Identify which cell holds the provided text, then report its [X, Y] central coordinate. 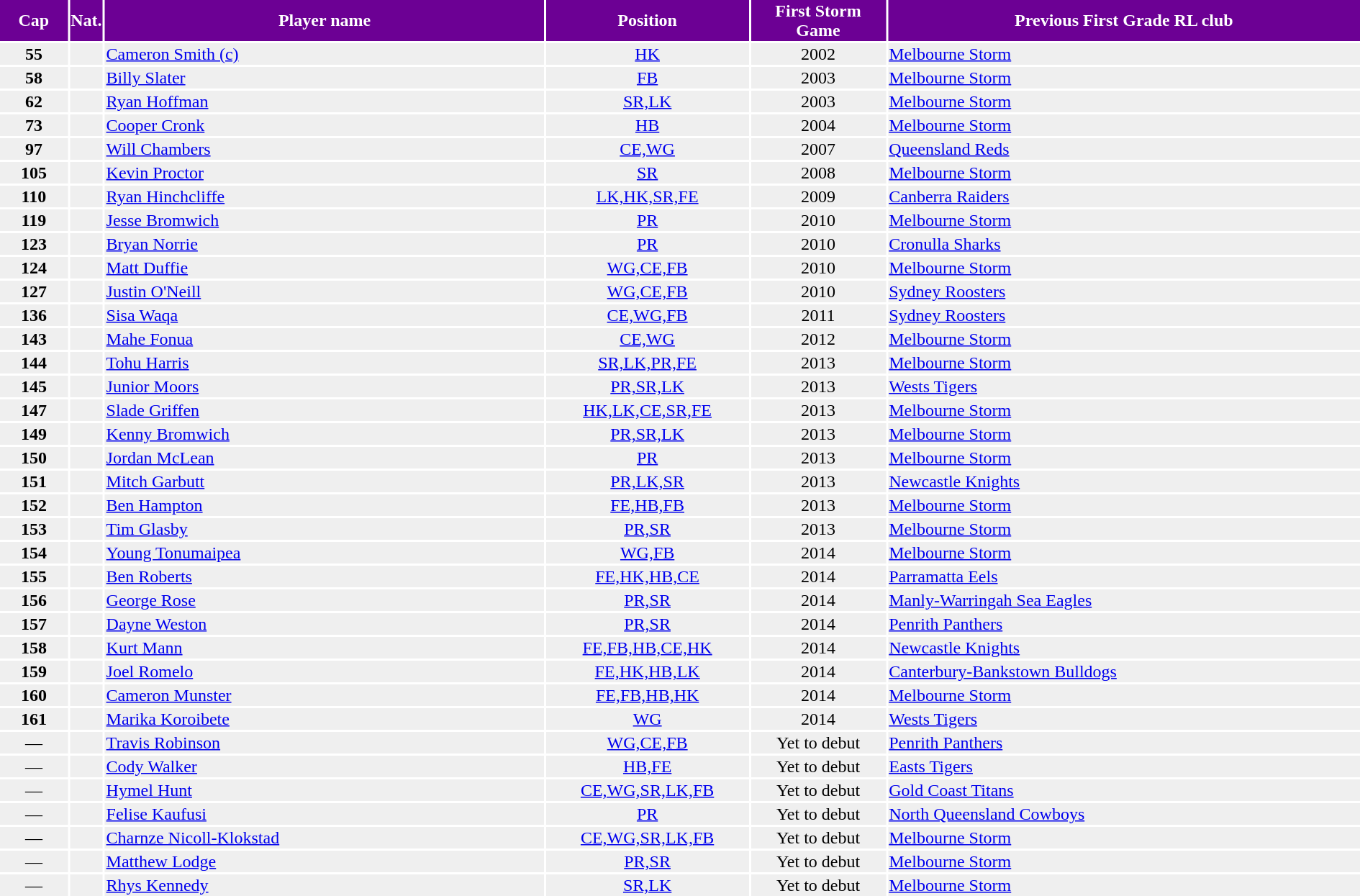
Billy Slater [325, 78]
PR,LK,SR [648, 481]
Jesse Bromwich [325, 220]
58 [34, 78]
Cody Walker [325, 766]
Cap [34, 20]
SR [648, 173]
Matt Duffie [325, 268]
WG,FB [648, 553]
124 [34, 268]
155 [34, 576]
136 [34, 315]
145 [34, 386]
62 [34, 101]
Mahe Fonua [325, 339]
Joel Romelo [325, 671]
2002 [818, 54]
North Queensland Cowboys [1124, 814]
157 [34, 624]
Hymel Hunt [325, 790]
Will Chambers [325, 149]
Kevin Proctor [325, 173]
Player name [325, 20]
HK,LK,CE,SR,FE [648, 410]
Tim Glasby [325, 529]
Ryan Hinchcliffe [325, 196]
Canberra Raiders [1124, 196]
Queensland Reds [1124, 149]
2011 [818, 315]
158 [34, 648]
WG [648, 719]
Canterbury-Bankstown Bulldogs [1124, 671]
Cooper Cronk [325, 125]
Kenny Bromwich [325, 434]
127 [34, 291]
Cameron Munster [325, 695]
George Rose [325, 600]
Jordan McLean [325, 458]
Kurt Mann [325, 648]
55 [34, 54]
Previous First Grade RL club [1124, 20]
Charnze Nicoll-Klokstad [325, 838]
LK,HK,SR,FE [648, 196]
152 [34, 505]
Tohu Harris [325, 363]
144 [34, 363]
Mitch Garbutt [325, 481]
Manly-Warringah Sea Eagles [1124, 600]
Young Tonumaipea [325, 553]
110 [34, 196]
151 [34, 481]
Justin O'Neill [325, 291]
2008 [818, 173]
159 [34, 671]
Cronulla Sharks [1124, 244]
149 [34, 434]
Cameron Smith (c) [325, 54]
CE,WG,FB [648, 315]
HB,FE [648, 766]
Matthew Lodge [325, 861]
147 [34, 410]
Rhys Kennedy [325, 885]
153 [34, 529]
143 [34, 339]
73 [34, 125]
HB [648, 125]
105 [34, 173]
Position [648, 20]
123 [34, 244]
2012 [818, 339]
Travis Robinson [325, 743]
161 [34, 719]
Slade Griffen [325, 410]
160 [34, 695]
Junior Moors [325, 386]
Easts Tigers [1124, 766]
119 [34, 220]
Ben Roberts [325, 576]
2009 [818, 196]
2007 [818, 149]
2004 [818, 125]
Felise Kaufusi [325, 814]
Parramatta Eels [1124, 576]
FE,HK,HB,LK [648, 671]
Ryan Hoffman [325, 101]
FB [648, 78]
FE,FB,HB,HK [648, 695]
154 [34, 553]
FE,HK,HB,CE [648, 576]
Gold Coast Titans [1124, 790]
SR,LK,PR,FE [648, 363]
Dayne Weston [325, 624]
Sisa Waqa [325, 315]
Marika Koroibete [325, 719]
Ben Hampton [325, 505]
FE,FB,HB,CE,HK [648, 648]
156 [34, 600]
HK [648, 54]
Bryan Norrie [325, 244]
FE,HB,FB [648, 505]
Nat. [86, 20]
97 [34, 149]
150 [34, 458]
First Storm Game [818, 20]
